Determine the (x, y) coordinate at the center of the cell enclosing the given text.  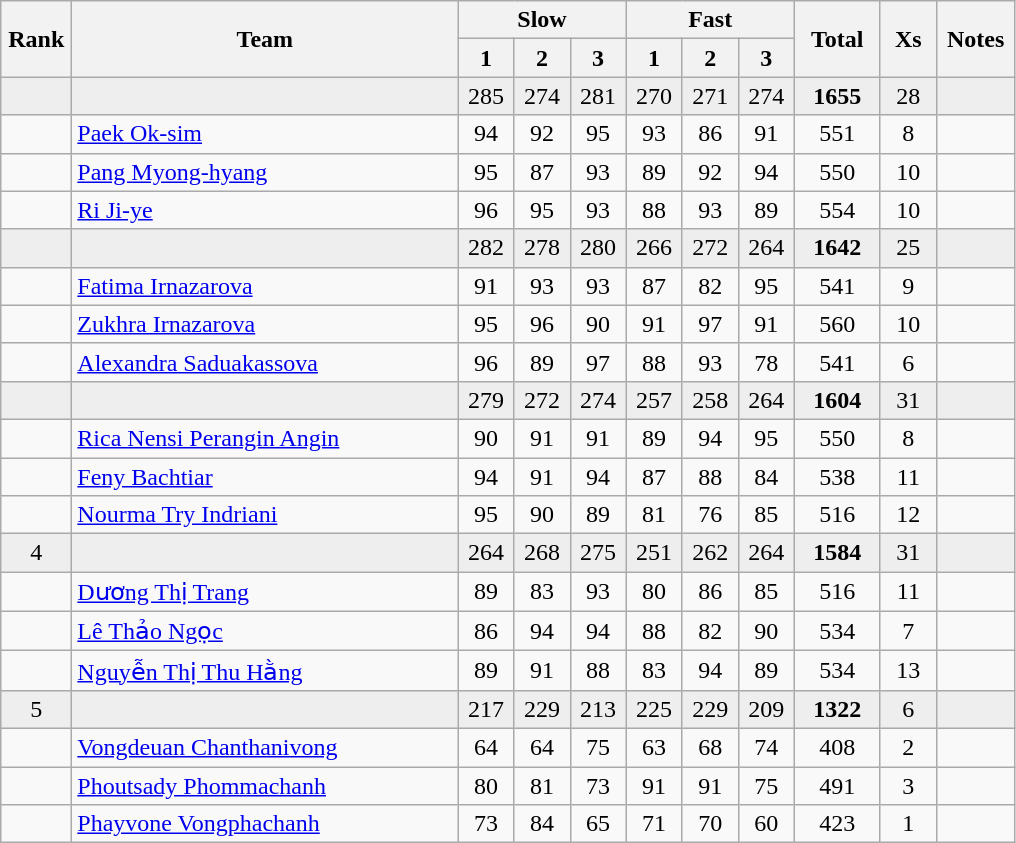
Slow (542, 20)
1604 (837, 400)
209 (766, 709)
538 (837, 477)
Rank (36, 39)
13 (908, 671)
76 (710, 515)
Feny Bachtiar (265, 477)
7 (908, 631)
65 (598, 824)
5 (36, 709)
491 (837, 785)
28 (908, 96)
Zukhra Irnazarova (265, 324)
213 (598, 709)
Fast (710, 20)
Phayvone Vongphachanh (265, 824)
Xs (908, 39)
554 (837, 210)
285 (486, 96)
9 (908, 286)
Ri Ji-ye (265, 210)
Total (837, 39)
4 (36, 553)
279 (486, 400)
280 (598, 248)
1642 (837, 248)
262 (710, 553)
12 (908, 515)
78 (766, 362)
258 (710, 400)
68 (710, 747)
Rica Nensi Perangin Angin (265, 438)
Pang Myong-hyang (265, 172)
271 (710, 96)
Alexandra Saduakassova (265, 362)
Notes (976, 39)
257 (654, 400)
Nguyễn Thị Thu Hằng (265, 671)
423 (837, 824)
Lê Thảo Ngọc (265, 631)
1584 (837, 553)
560 (837, 324)
Fatima Irnazarova (265, 286)
268 (542, 553)
Dương Thị Trang (265, 592)
251 (654, 553)
282 (486, 248)
266 (654, 248)
217 (486, 709)
70 (710, 824)
270 (654, 96)
Vongdeuan Chanthanivong (265, 747)
1655 (837, 96)
Nourma Try Indriani (265, 515)
275 (598, 553)
Paek Ok-sim (265, 134)
281 (598, 96)
225 (654, 709)
Team (265, 39)
63 (654, 747)
25 (908, 248)
74 (766, 747)
60 (766, 824)
Phoutsady Phommachanh (265, 785)
278 (542, 248)
71 (654, 824)
551 (837, 134)
408 (837, 747)
1322 (837, 709)
